Pinpoint the cell where the given text exists, returning its (X, Y) midpoint coordinate. 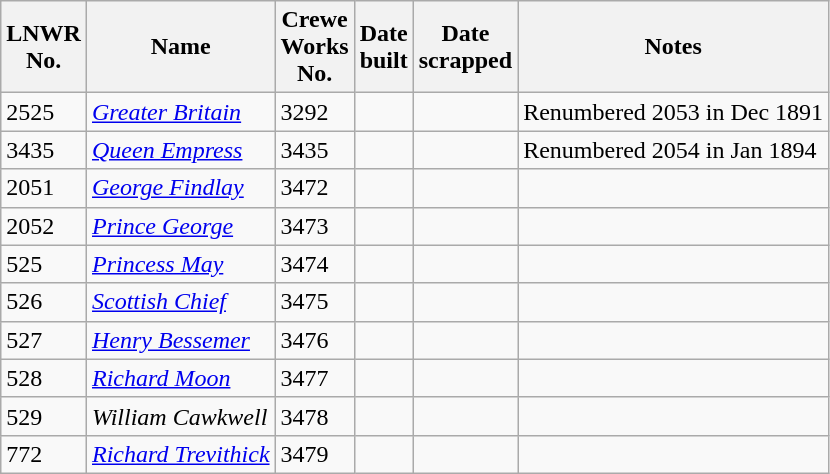
3477 (314, 378)
528 (44, 378)
LNWRNo. (44, 47)
CreweWorksNo. (314, 47)
3476 (314, 340)
3292 (314, 112)
3473 (314, 226)
Princess May (180, 264)
527 (44, 340)
3478 (314, 416)
526 (44, 302)
Prince George (180, 226)
Datebuilt (384, 47)
Renumbered 2054 in Jan 1894 (674, 150)
2051 (44, 188)
Greater Britain (180, 112)
Richard Moon (180, 378)
Henry Bessemer (180, 340)
Datescrapped (465, 47)
3474 (314, 264)
3479 (314, 454)
Scottish Chief (180, 302)
3472 (314, 188)
Queen Empress (180, 150)
529 (44, 416)
525 (44, 264)
2525 (44, 112)
Richard Trevithick (180, 454)
William Cawkwell (180, 416)
772 (44, 454)
George Findlay (180, 188)
Renumbered 2053 in Dec 1891 (674, 112)
Name (180, 47)
Notes (674, 47)
2052 (44, 226)
3475 (314, 302)
